Locate the cell with the specified text and output its [X, Y] center coordinate. 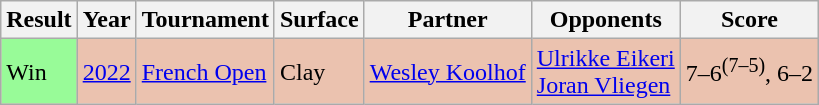
French Open [205, 72]
Surface [319, 20]
Score [749, 20]
Clay [319, 72]
Year [106, 20]
Partner [448, 20]
Win [39, 72]
Tournament [205, 20]
Result [39, 20]
Ulrikke Eikeri Joran Vliegen [606, 72]
Wesley Koolhof [448, 72]
Opponents [606, 20]
2022 [106, 72]
7–6(7–5), 6–2 [749, 72]
